Return [x, y] of the center of cell containing provided text 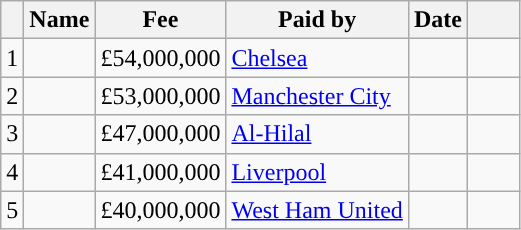
£41,000,000 [160, 172]
£40,000,000 [160, 210]
3 [12, 134]
£53,000,000 [160, 96]
Paid by [317, 20]
Chelsea [317, 58]
£54,000,000 [160, 58]
5 [12, 210]
West Ham United [317, 210]
1 [12, 58]
Name [60, 20]
Al-Hilal [317, 134]
£47,000,000 [160, 134]
Fee [160, 20]
Date [438, 20]
Liverpool [317, 172]
2 [12, 96]
4 [12, 172]
Manchester City [317, 96]
